Provide the (X, Y) coordinate of the cell's center where the given text is located.  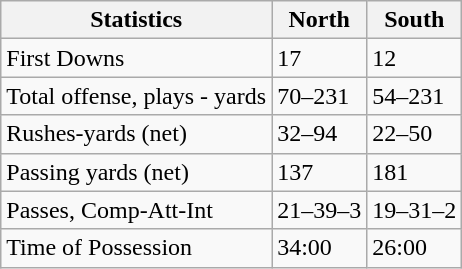
21–39–3 (320, 210)
32–94 (320, 134)
26:00 (414, 248)
South (414, 20)
34:00 (320, 248)
70–231 (320, 96)
Statistics (136, 20)
181 (414, 172)
First Downs (136, 58)
22–50 (414, 134)
North (320, 20)
12 (414, 58)
Passing yards (net) (136, 172)
Time of Possession (136, 248)
54–231 (414, 96)
19–31–2 (414, 210)
Rushes-yards (net) (136, 134)
17 (320, 58)
Total offense, plays - yards (136, 96)
137 (320, 172)
Passes, Comp-Att-Int (136, 210)
